Find where the given text appears and provide that cell's center as [x, y] coordinate. 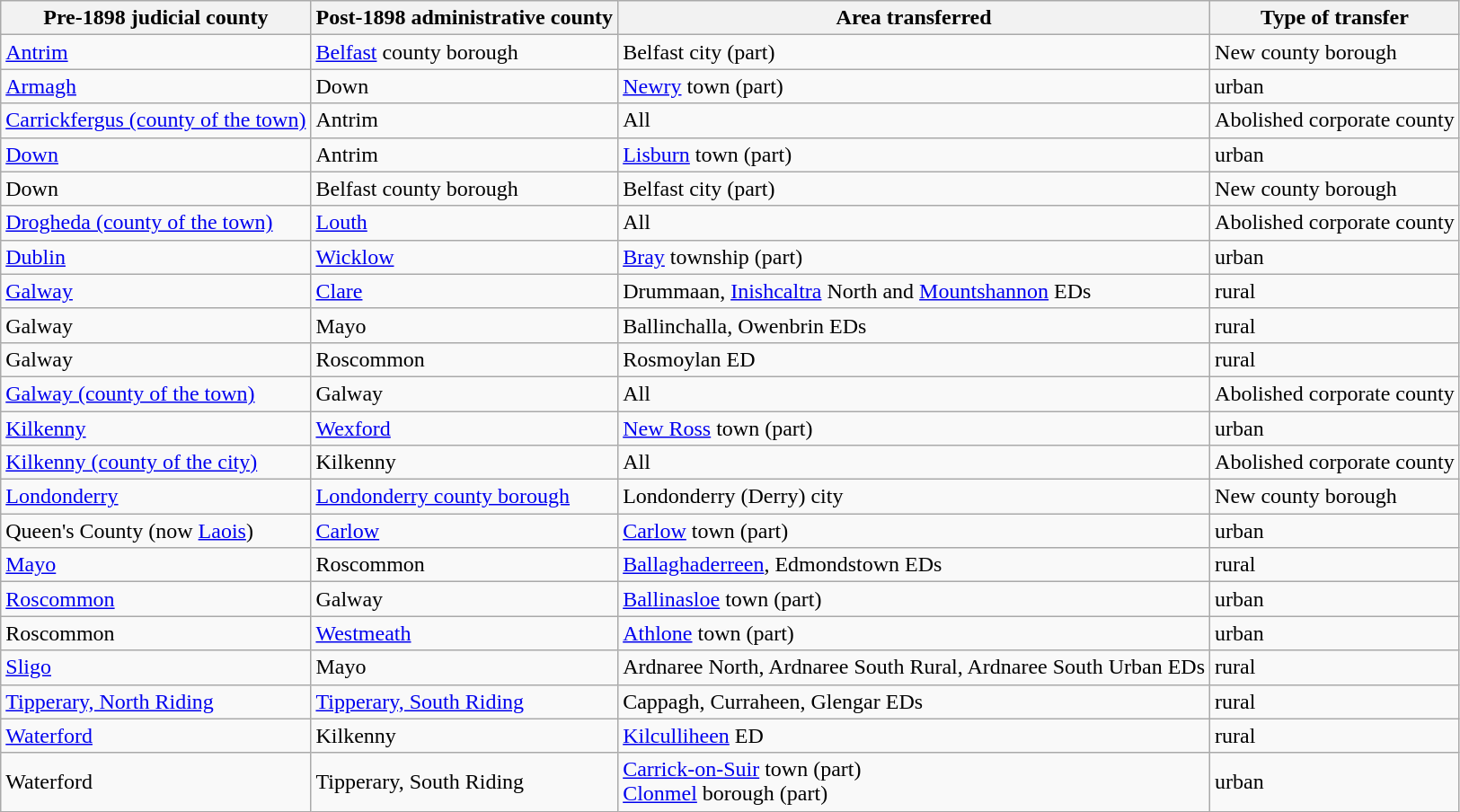
Sligo [156, 667]
Lisburn town (part) [915, 154]
Ballaghaderreen, Edmondstown EDs [915, 565]
Londonderry (Derry) city [915, 497]
Athlone town (part) [915, 633]
Cappagh, Curraheen, Glengar EDs [915, 702]
Tipperary, North Riding [156, 702]
Carlow [465, 531]
Clare [465, 291]
Armagh [156, 86]
Type of transfer [1335, 18]
Ardnaree North, Ardnaree South Rural, Ardnaree South Urban EDs [915, 667]
Dublin [156, 257]
Carlow town (part) [915, 531]
Bray township (part) [915, 257]
Galway (county of the town) [156, 393]
Pre-1898 judicial county [156, 18]
Ballinchalla, Owenbrin EDs [915, 325]
Wicklow [465, 257]
Newry town (part) [915, 86]
Area transferred [915, 18]
Londonderry county borough [465, 497]
Louth [465, 223]
Post-1898 administrative county [465, 18]
Wexford [465, 428]
Drogheda (county of the town) [156, 223]
Rosmoylan ED [915, 359]
Kilkenny (county of the city) [156, 463]
Londonderry [156, 497]
New Ross town (part) [915, 428]
Westmeath [465, 633]
Ballinasloe town (part) [915, 599]
Carrick-on-Suir town (part)Clonmel borough (part) [915, 781]
Queen's County (now Laois) [156, 531]
Carrickfergus (county of the town) [156, 120]
Kilculliheen ED [915, 736]
Drummaan, Inishcaltra North and Mountshannon EDs [915, 291]
